Search for the cell housing the specified text and yield its [X, Y] center coordinate. 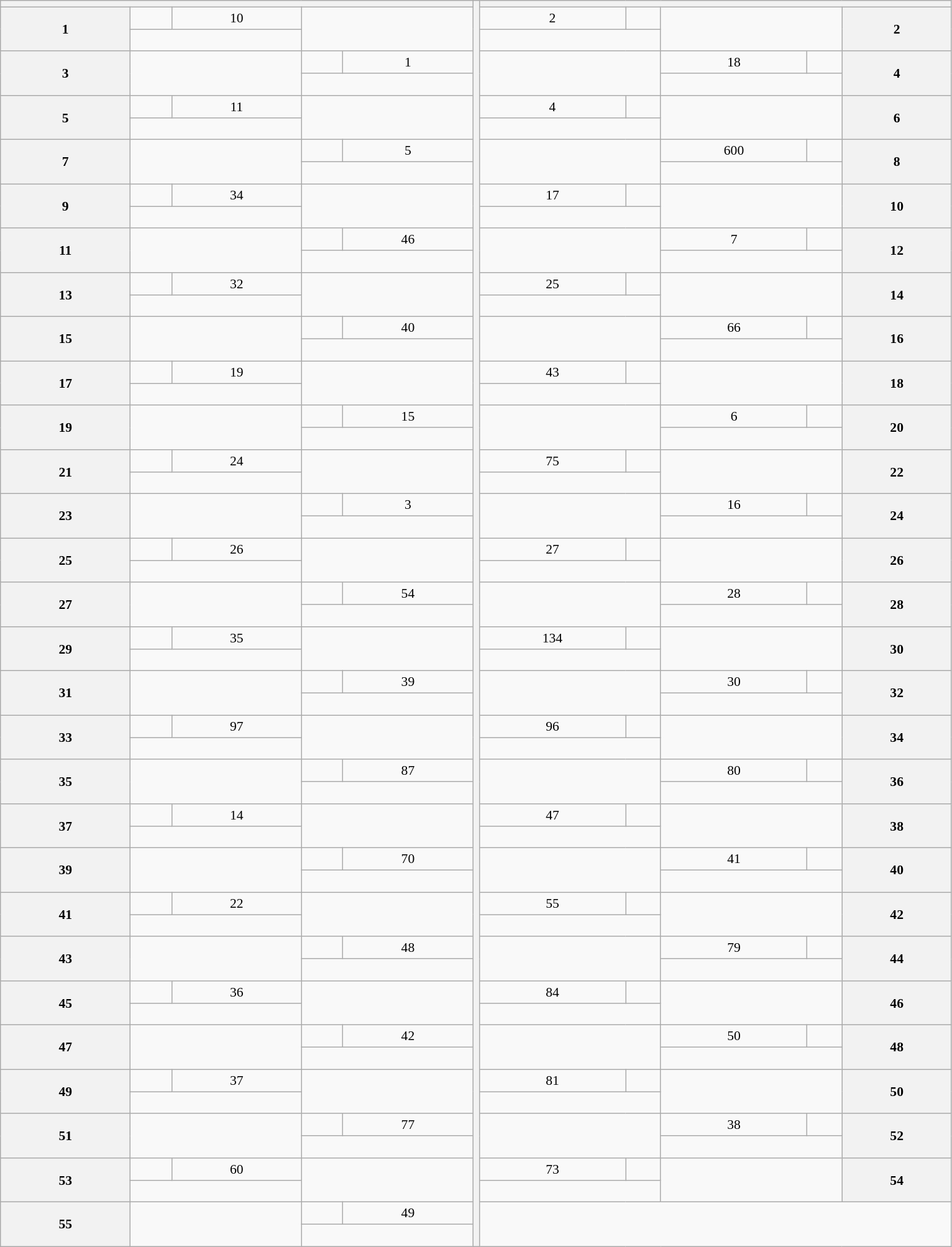
60 [236, 1169]
33 [66, 737]
97 [236, 726]
20 [897, 427]
52 [897, 1136]
77 [408, 1125]
66 [734, 328]
8 [897, 162]
13 [66, 295]
70 [408, 859]
29 [66, 649]
53 [66, 1181]
23 [66, 516]
600 [734, 151]
44 [897, 959]
84 [552, 992]
96 [552, 726]
75 [552, 461]
80 [734, 771]
21 [66, 472]
134 [552, 638]
81 [552, 1080]
9 [66, 206]
73 [552, 1169]
31 [66, 693]
12 [897, 251]
79 [734, 948]
87 [408, 771]
51 [66, 1136]
45 [66, 1003]
